Scan for the cell matching the given text and deliver its (x, y) coordinate at center. 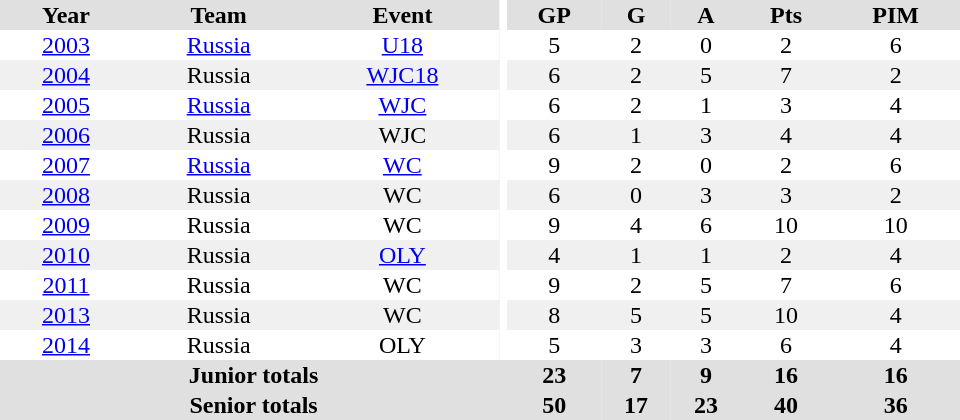
2005 (66, 105)
Year (66, 15)
A (706, 15)
2010 (66, 255)
36 (896, 405)
8 (554, 315)
2011 (66, 285)
2009 (66, 225)
2004 (66, 75)
GP (554, 15)
2003 (66, 45)
2013 (66, 315)
Pts (786, 15)
40 (786, 405)
2014 (66, 345)
2007 (66, 165)
U18 (402, 45)
WJC18 (402, 75)
17 (636, 405)
Team (218, 15)
Junior totals (254, 375)
PIM (896, 15)
2008 (66, 195)
Event (402, 15)
2006 (66, 135)
Senior totals (254, 405)
G (636, 15)
50 (554, 405)
